Provide the [X, Y] coordinate of the cell's center where the given text is located.  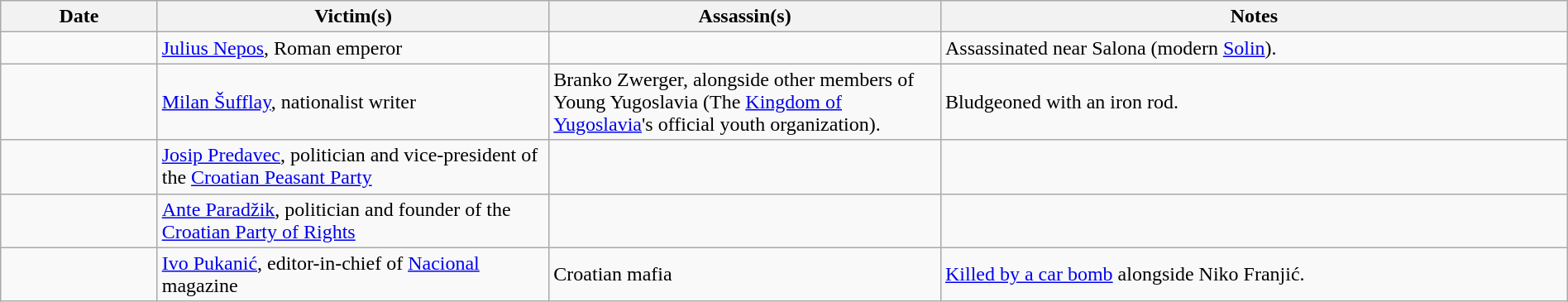
Bludgeoned with an iron rod. [1254, 102]
Josip Predavec, politician and vice-president of the Croatian Peasant Party [353, 167]
Notes [1254, 17]
Victim(s) [353, 17]
Date [79, 17]
Branko Zwerger, alongside other members of Young Yugoslavia (The Kingdom of Yugoslavia's official youth organization). [745, 102]
Croatian mafia [745, 275]
Assassinated near Salona (modern Solin). [1254, 48]
Assassin(s) [745, 17]
Killed by a car bomb alongside Niko Franjić. [1254, 275]
Milan Šufflay, nationalist writer [353, 102]
Ante Paradžik, politician and founder of the Croatian Party of Rights [353, 220]
Ivo Pukanić, editor-in-chief of Nacional magazine [353, 275]
Julius Nepos, Roman emperor [353, 48]
